From the cell containing the given text, extract its center point as [X, Y] coordinate. 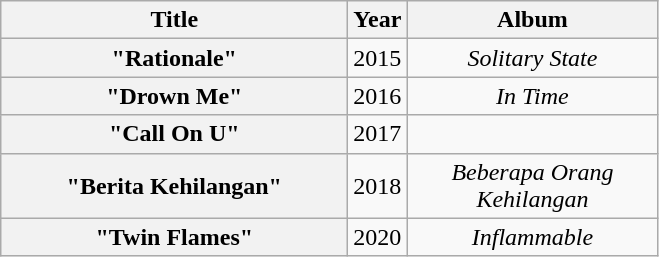
"Berita Kehilangan" [174, 186]
"Drown Me" [174, 96]
Title [174, 20]
Beberapa Orang Kehilangan [532, 186]
"Call On U" [174, 134]
"Twin Flames" [174, 237]
2016 [378, 96]
In Time [532, 96]
2017 [378, 134]
Inflammable [532, 237]
2015 [378, 58]
Year [378, 20]
Solitary State [532, 58]
2018 [378, 186]
2020 [378, 237]
"Rationale" [174, 58]
Album [532, 20]
